From the cell containing the given text, extract its center point as (X, Y) coordinate. 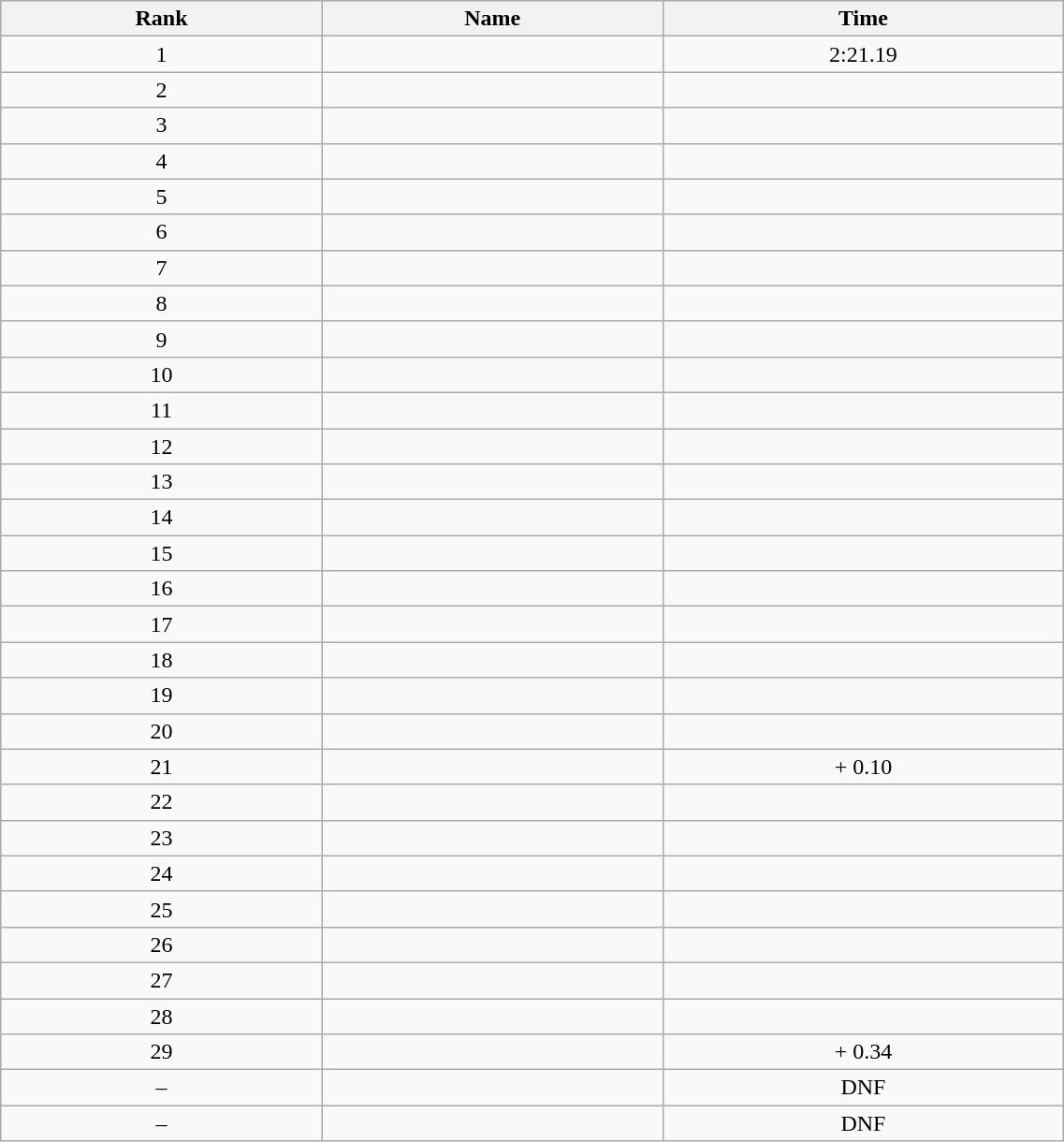
+ 0.34 (863, 1052)
23 (162, 838)
7 (162, 268)
13 (162, 482)
12 (162, 447)
3 (162, 125)
1 (162, 54)
Rank (162, 19)
16 (162, 589)
2 (162, 90)
28 (162, 1016)
27 (162, 980)
6 (162, 232)
14 (162, 518)
25 (162, 909)
21 (162, 767)
10 (162, 374)
20 (162, 731)
+ 0.10 (863, 767)
4 (162, 161)
22 (162, 802)
15 (162, 553)
9 (162, 339)
24 (162, 873)
5 (162, 197)
17 (162, 624)
Time (863, 19)
18 (162, 660)
11 (162, 410)
26 (162, 944)
Name (492, 19)
2:21.19 (863, 54)
29 (162, 1052)
8 (162, 303)
19 (162, 695)
